Determine the [X, Y] coordinate at the center of the cell enclosing the given text.  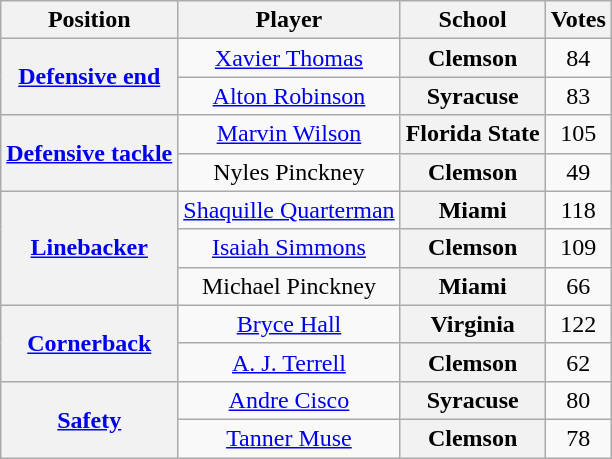
80 [578, 400]
Michael Pinckney [289, 286]
Marvin Wilson [289, 134]
62 [578, 362]
122 [578, 324]
Defensive end [90, 77]
Tanner Muse [289, 438]
Xavier Thomas [289, 58]
66 [578, 286]
Position [90, 20]
Safety [90, 419]
Bryce Hall [289, 324]
Defensive tackle [90, 153]
Nyles Pinckney [289, 172]
Shaquille Quarterman [289, 210]
Florida State [472, 134]
Votes [578, 20]
Andre Cisco [289, 400]
Alton Robinson [289, 96]
105 [578, 134]
School [472, 20]
78 [578, 438]
Cornerback [90, 343]
Player [289, 20]
Linebacker [90, 248]
49 [578, 172]
83 [578, 96]
Isaiah Simmons [289, 248]
84 [578, 58]
A. J. Terrell [289, 362]
118 [578, 210]
Virginia [472, 324]
109 [578, 248]
